Find where the given text appears and provide that cell's center as (x, y) coordinate. 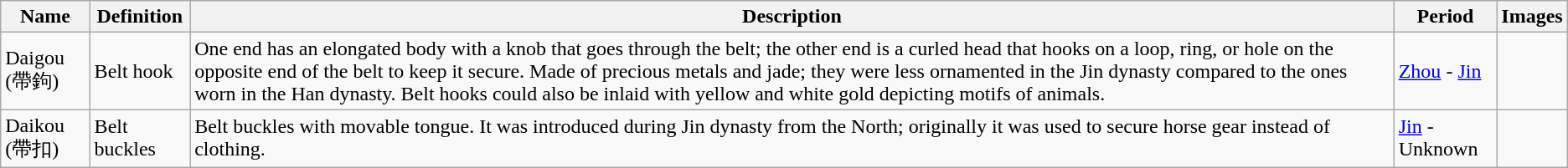
Images (1532, 17)
Daigou (帶鉤) (45, 71)
Jin - Unknown (1446, 139)
Belt hook (140, 71)
Daikou (帶扣) (45, 139)
Name (45, 17)
Period (1446, 17)
Definition (140, 17)
Belt buckles (140, 139)
Description (792, 17)
Zhou - Jin (1446, 71)
